Pinpoint the cell where the given text exists, returning its [X, Y] midpoint coordinate. 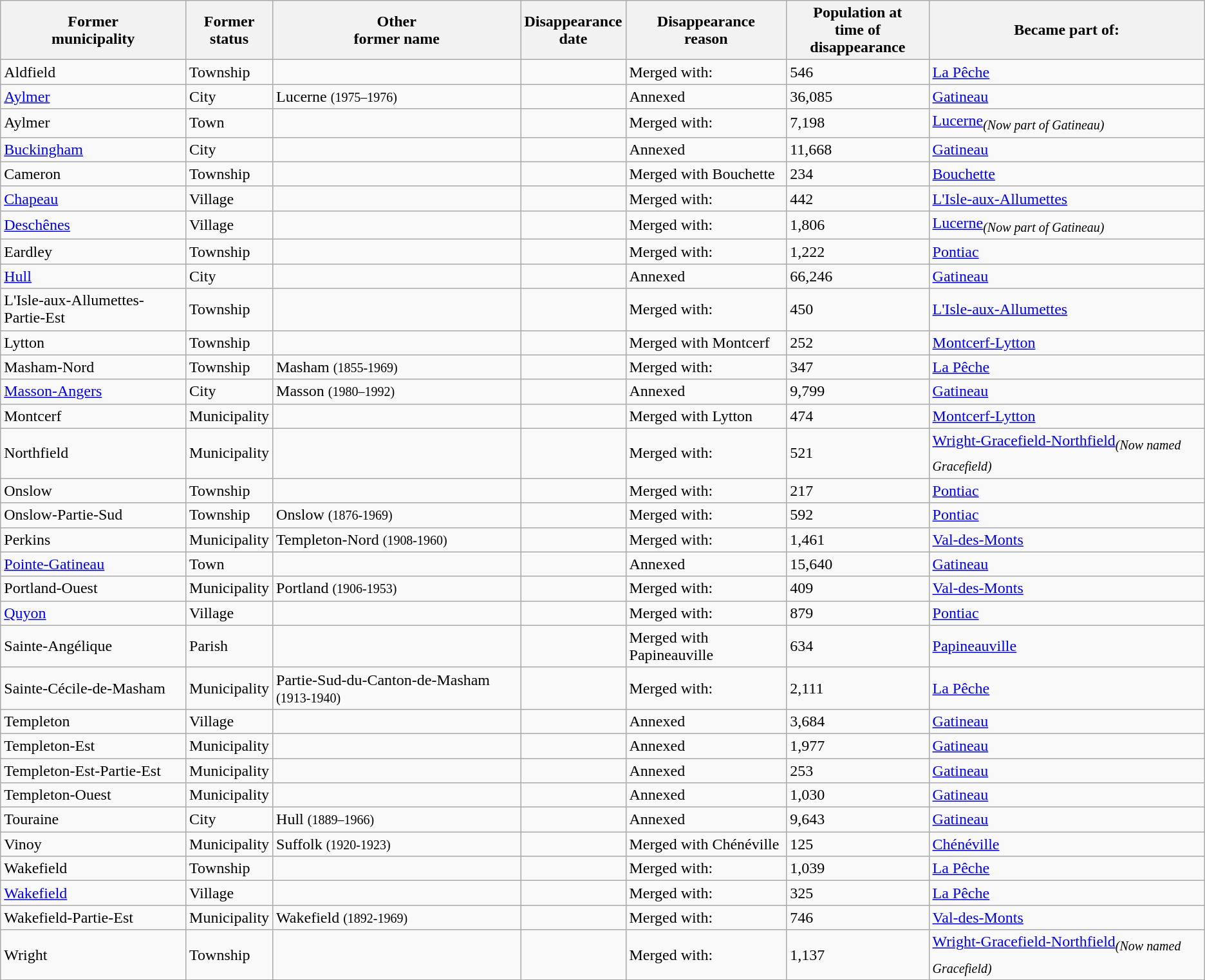
Templeton-Ouest [93, 795]
Portland-Ouest [93, 589]
Papineauville [1067, 646]
Deschênes [93, 225]
Became part of: [1067, 30]
Population attime of disappearance [857, 30]
11,668 [857, 149]
Aldfield [93, 72]
Merged with Lytton [706, 416]
Onslow (1876-1969) [397, 515]
Lytton [93, 343]
Pointe-Gatineau [93, 564]
234 [857, 174]
546 [857, 72]
592 [857, 515]
Quyon [93, 613]
Otherformer name [397, 30]
253 [857, 771]
9,799 [857, 391]
442 [857, 198]
Chapeau [93, 198]
Templeton [93, 721]
Montcerf [93, 416]
Masham (1855-1969) [397, 367]
Onslow-Partie-Sud [93, 515]
Templeton-Nord (1908-1960) [397, 540]
Formerstatus [229, 30]
Perkins [93, 540]
Vinoy [93, 844]
325 [857, 893]
Disappearancedate [573, 30]
450 [857, 309]
Sainte-Angélique [93, 646]
746 [857, 918]
Hull [93, 276]
15,640 [857, 564]
474 [857, 416]
252 [857, 343]
Parish [229, 646]
Merged with Papineauville [706, 646]
Buckingham [93, 149]
1,030 [857, 795]
Suffolk (1920-1923) [397, 844]
Merged with Chénéville [706, 844]
1,137 [857, 955]
Bouchette [1067, 174]
Templeton-Est [93, 746]
66,246 [857, 276]
879 [857, 613]
Onslow [93, 491]
1,806 [857, 225]
Hull (1889–1966) [397, 820]
Chénéville [1067, 844]
1,977 [857, 746]
125 [857, 844]
Masson (1980–1992) [397, 391]
Masham-Nord [93, 367]
Eardley [93, 252]
Sainte-Cécile-de-Masham [93, 688]
L'Isle-aux-Allumettes-Partie-Est [93, 309]
3,684 [857, 721]
Lucerne (1975–1976) [397, 97]
1,222 [857, 252]
9,643 [857, 820]
Formermunicipality [93, 30]
Touraine [93, 820]
Wakefield (1892-1969) [397, 918]
Portland (1906-1953) [397, 589]
7,198 [857, 123]
Merged with Bouchette [706, 174]
634 [857, 646]
Wakefield-Partie-Est [93, 918]
Templeton-Est-Partie-Est [93, 771]
Merged with Montcerf [706, 343]
1,461 [857, 540]
2,111 [857, 688]
Wright [93, 955]
Masson-Angers [93, 391]
Partie-Sud-du-Canton-de-Masham (1913-1940) [397, 688]
521 [857, 453]
409 [857, 589]
347 [857, 367]
1,039 [857, 869]
36,085 [857, 97]
Disappearancereason [706, 30]
217 [857, 491]
Northfield [93, 453]
Cameron [93, 174]
